Find where the given text appears and provide that cell's center as [X, Y] coordinate. 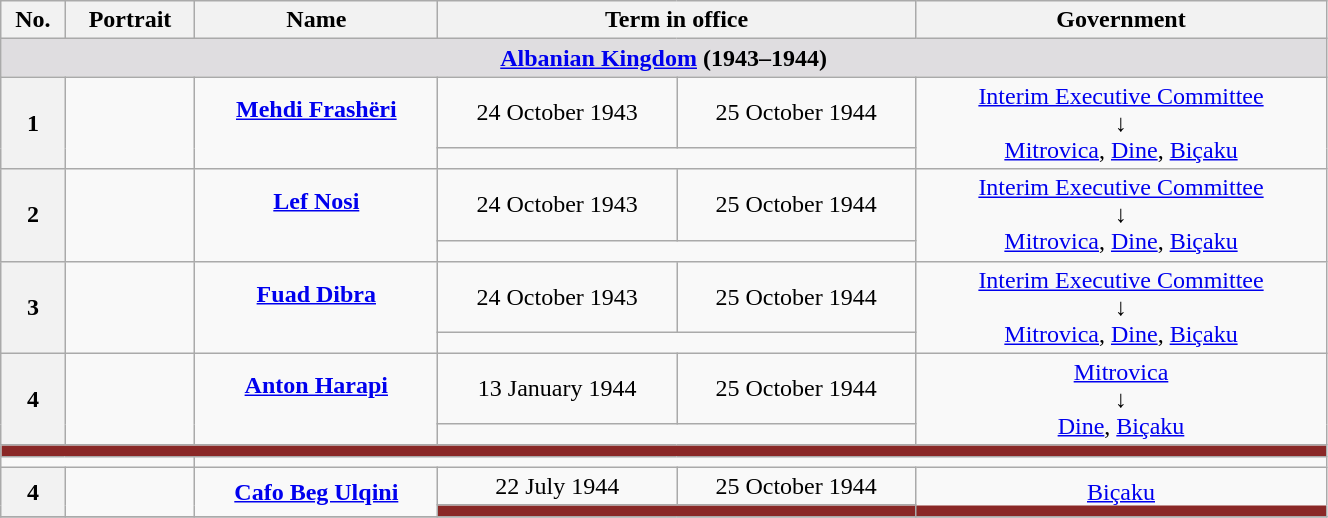
3 [33, 307]
Biçaku [1122, 492]
Name [316, 20]
Albanian Kingdom (1943–1944) [664, 58]
Fuad Dibra [316, 307]
Term in office [677, 20]
22 July 1944 [558, 486]
Portrait [130, 20]
Anton Harapi [316, 399]
Mehdi Frashëri [316, 123]
Lef Nosi [316, 215]
Government [1122, 20]
1 [33, 123]
2 [33, 215]
13 January 1944 [558, 388]
No. [33, 20]
Cafo Beg Ulqini [316, 492]
Mitrovica↓Dine, Biçaku [1122, 399]
